Search for the cell housing the specified text and yield its (x, y) center coordinate. 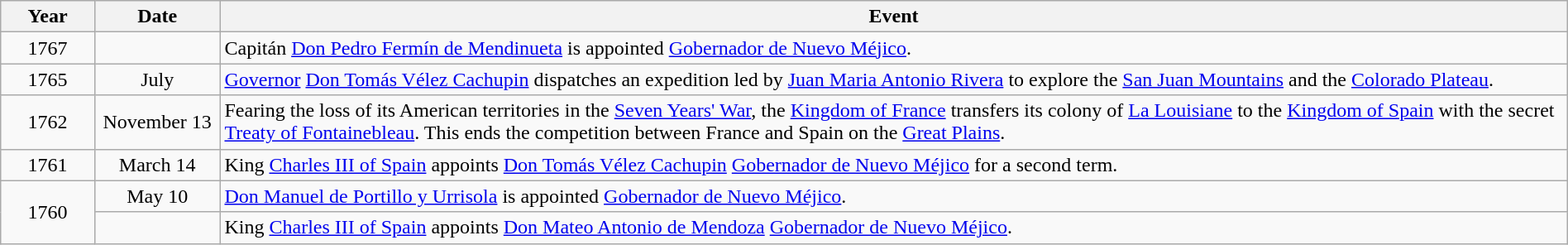
Don Manuel de Portillo y Urrisola is appointed Gobernador de Nuevo Méjico. (893, 196)
1767 (48, 48)
1760 (48, 212)
March 14 (157, 165)
November 13 (157, 122)
Date (157, 17)
1765 (48, 79)
1762 (48, 122)
Capitán Don Pedro Fermín de Mendinueta is appointed Gobernador de Nuevo Méjico. (893, 48)
King Charles III of Spain appoints Don Mateo Antonio de Mendoza Gobernador de Nuevo Méjico. (893, 228)
May 10 (157, 196)
King Charles III of Spain appoints Don Tomás Vélez Cachupin Gobernador de Nuevo Méjico for a second term. (893, 165)
Year (48, 17)
Event (893, 17)
July (157, 79)
1761 (48, 165)
